Return the (X, Y) coordinate for the center point of the cell that contains the specified text.  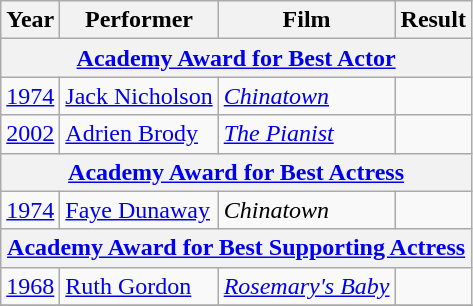
Performer (139, 20)
Faye Dunaway (139, 210)
Academy Award for Best Actress (236, 172)
Year (30, 20)
Adrien Brody (139, 134)
1968 (30, 286)
The Pianist (306, 134)
Academy Award for Best Actor (236, 58)
Rosemary's Baby (306, 286)
Ruth Gordon (139, 286)
Academy Award for Best Supporting Actress (236, 248)
Result (433, 20)
Film (306, 20)
2002 (30, 134)
Jack Nicholson (139, 96)
